From the cell containing the given text, extract its center point as (X, Y) coordinate. 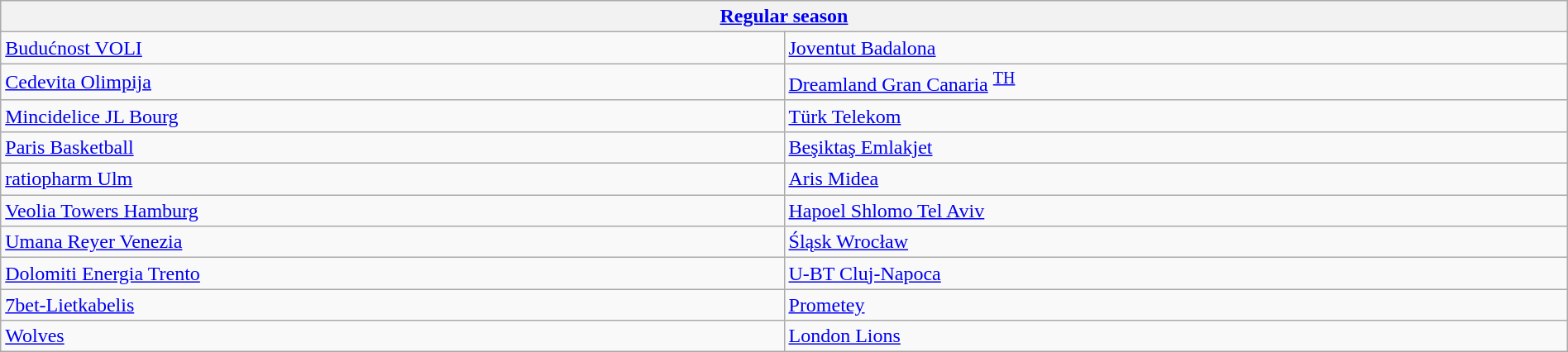
ratiopharm Ulm (392, 179)
Mincidelice JL Bourg (392, 116)
Aris Midea (1176, 179)
Regular season (784, 17)
Umana Reyer Venezia (392, 242)
Prometey (1176, 305)
Dolomiti Energia Trento (392, 274)
Joventut Badalona (1176, 48)
7bet-Lietkabelis (392, 305)
Wolves (392, 336)
Dreamland Gran Canaria TH (1176, 83)
Beşiktaş Emlakjet (1176, 147)
Türk Telekom (1176, 116)
Hapoel Shlomo Tel Aviv (1176, 211)
Budućnost VOLI (392, 48)
Śląsk Wrocław (1176, 242)
Veolia Towers Hamburg (392, 211)
Cedevita Olimpija (392, 83)
U-BT Cluj-Napoca (1176, 274)
Paris Basketball (392, 147)
London Lions (1176, 336)
